Return the [x, y] coordinate for the center point of the cell that contains the specified text.  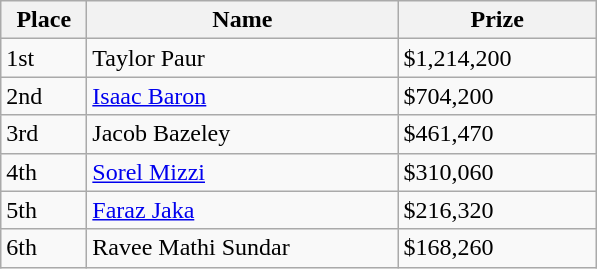
$216,320 [498, 210]
2nd [44, 96]
Name [242, 20]
Prize [498, 20]
Faraz Jaka [242, 210]
Place [44, 20]
$704,200 [498, 96]
Jacob Bazeley [242, 134]
$168,260 [498, 248]
Sorel Mizzi [242, 172]
1st [44, 58]
$1,214,200 [498, 58]
Taylor Paur [242, 58]
3rd [44, 134]
Ravee Mathi Sundar [242, 248]
$310,060 [498, 172]
$461,470 [498, 134]
4th [44, 172]
6th [44, 248]
5th [44, 210]
Isaac Baron [242, 96]
